Pinpoint the cell where the given text exists, returning its [x, y] midpoint coordinate. 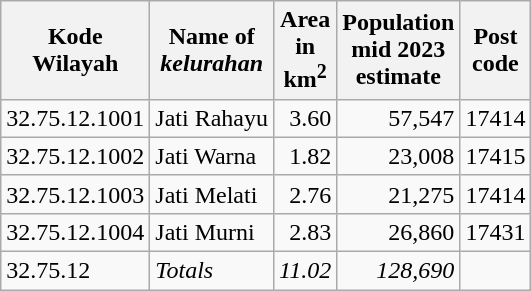
Postcode [496, 50]
32.75.12.1002 [76, 156]
17415 [496, 156]
32.75.12.1001 [76, 118]
32.75.12.1003 [76, 194]
Jati Warna [212, 156]
Name of kelurahan [212, 50]
2.76 [306, 194]
1.82 [306, 156]
32.75.12 [76, 271]
26,860 [398, 232]
11.02 [306, 271]
32.75.12.1004 [76, 232]
Area in km2 [306, 50]
Totals [212, 271]
Jati Melati [212, 194]
128,690 [398, 271]
Jati Rahayu [212, 118]
2.83 [306, 232]
3.60 [306, 118]
Kode Wilayah [76, 50]
17431 [496, 232]
23,008 [398, 156]
21,275 [398, 194]
Jati Murni [212, 232]
Populationmid 2023estimate [398, 50]
57,547 [398, 118]
